Search for the cell housing the specified text and yield its [X, Y] center coordinate. 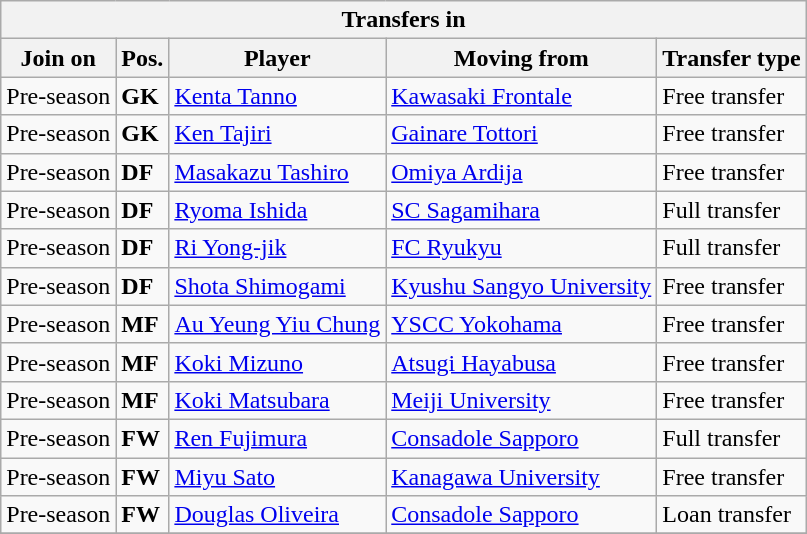
Koki Mizuno [278, 362]
Au Yeung Yiu Chung [278, 324]
Moving from [522, 58]
Douglas Oliveira [278, 515]
YSCC Yokohama [522, 324]
Ren Fujimura [278, 438]
Meiji University [522, 400]
Kawasaki Frontale [522, 96]
Masakazu Tashiro [278, 172]
Kyushu Sangyo University [522, 286]
Loan transfer [732, 515]
Pos. [142, 58]
Atsugi Hayabusa [522, 362]
Ri Yong-jik [278, 248]
FC Ryukyu [522, 248]
Shota Shimogami [278, 286]
Transfers in [404, 20]
Player [278, 58]
Join on [58, 58]
Koki Matsubara [278, 400]
SC Sagamihara [522, 210]
Kanagawa University [522, 477]
Ken Tajiri [278, 134]
Ryoma Ishida [278, 210]
Miyu Sato [278, 477]
Omiya Ardija [522, 172]
Transfer type [732, 58]
Kenta Tanno [278, 96]
Gainare Tottori [522, 134]
